Search for the cell housing the specified text and yield its (X, Y) center coordinate. 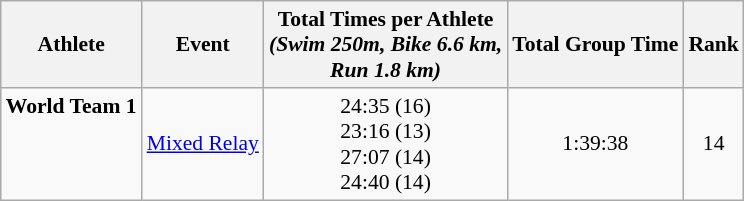
World Team 1 (72, 144)
Event (203, 44)
Mixed Relay (203, 144)
1:39:38 (595, 144)
14 (714, 144)
Athlete (72, 44)
24:35 (16)23:16 (13)27:07 (14)24:40 (14) (386, 144)
Total Group Time (595, 44)
Total Times per Athlete (Swim 250m, Bike 6.6 km, Run 1.8 km) (386, 44)
Rank (714, 44)
